Output the [X, Y] coordinate of the center of the cell containing the given text.  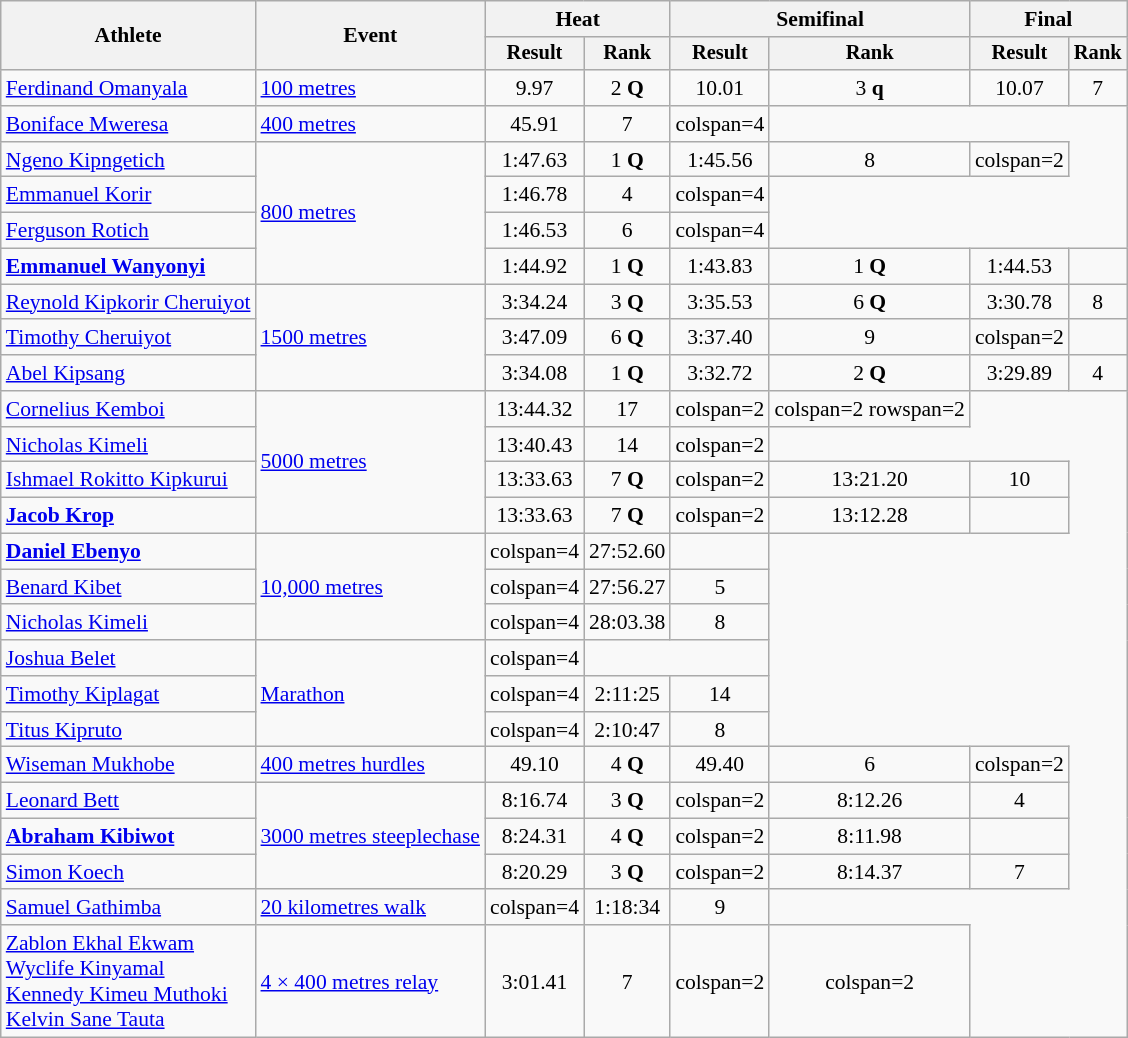
Joshua Belet [128, 658]
Cornelius Kemboi [128, 409]
45.91 [534, 124]
colspan=2 rowspan=2 [870, 409]
8:12.26 [870, 801]
400 metres [370, 124]
Marathon [370, 694]
Simon Koech [128, 872]
10.07 [1020, 88]
13:44.32 [534, 409]
9.97 [534, 88]
Benard Kibet [128, 587]
8:11.98 [870, 837]
3:34.08 [534, 373]
3 q [870, 88]
Reynold Kipkorir Cheruiyot [128, 302]
Ferguson Rotich [128, 231]
13:40.43 [534, 445]
13:12.28 [870, 516]
3:29.89 [1020, 373]
8:16.74 [534, 801]
10 [1020, 480]
27:56.27 [627, 587]
Timothy Kiplagat [128, 694]
10.01 [720, 88]
8:20.29 [534, 872]
49.40 [720, 765]
100 metres [370, 88]
Event [370, 36]
13:21.20 [870, 480]
Abel Kipsang [128, 373]
1:46.53 [534, 231]
1:18:34 [627, 908]
3:37.40 [720, 338]
3:47.09 [534, 338]
400 metres hurdles [370, 765]
3:30.78 [1020, 302]
1:44.53 [1020, 267]
Wiseman Mukhobe [128, 765]
27:52.60 [627, 552]
1:44.92 [534, 267]
2:10:47 [627, 730]
1:46.78 [534, 195]
1:43.83 [720, 267]
3:01.41 [534, 981]
Emmanuel Wanyonyi [128, 267]
8:24.31 [534, 837]
3000 metres steeplechase [370, 836]
Semifinal [820, 19]
Final [1048, 19]
Zablon Ekhal EkwamWyclife KinyamalKennedy Kimeu MuthokiKelvin Sane Tauta [128, 981]
1:45.56 [720, 160]
Ishmael Rokitto Kipkurui [128, 480]
Athlete [128, 36]
Timothy Cheruiyot [128, 338]
Emmanuel Korir [128, 195]
2:11:25 [627, 694]
Heat [578, 19]
5 [720, 587]
Boniface Mweresa [128, 124]
8:14.37 [870, 872]
10,000 metres [370, 588]
Leonard Bett [128, 801]
1500 metres [370, 338]
Daniel Ebenyo [128, 552]
Ngeno Kipngetich [128, 160]
17 [627, 409]
4 × 400 metres relay [370, 981]
1:47.63 [534, 160]
Jacob Krop [128, 516]
Abraham Kibiwot [128, 837]
20 kilometres walk [370, 908]
Ferdinand Omanyala [128, 88]
5000 metres [370, 462]
3:32.72 [720, 373]
3:35.53 [720, 302]
Titus Kipruto [128, 730]
800 metres [370, 213]
49.10 [534, 765]
3:34.24 [534, 302]
28:03.38 [627, 623]
Samuel Gathimba [128, 908]
